For the text-containing cell, return its midpoint in [x, y] coordinate format. 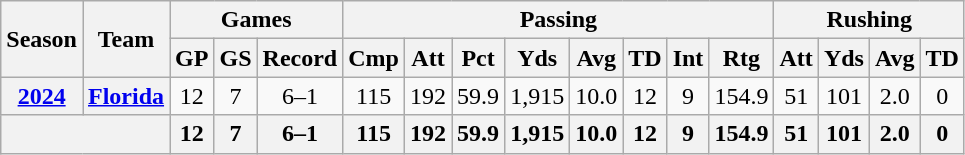
2024 [42, 96]
Passing [558, 20]
Record [300, 58]
Season [42, 39]
GP [192, 58]
GS [236, 58]
Pct [478, 58]
Games [256, 20]
Int [688, 58]
Rushing [870, 20]
Cmp [374, 58]
Florida [126, 96]
Rtg [742, 58]
Team [126, 39]
